Provide the (X, Y) coordinate of the cell's center where the given text is located.  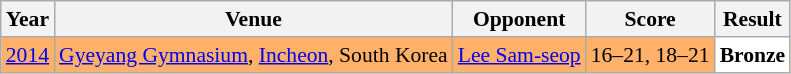
Lee Sam-seop (520, 55)
2014 (28, 55)
Bronze (753, 55)
Gyeyang Gymnasium, Incheon, South Korea (254, 55)
Score (650, 19)
Year (28, 19)
Opponent (520, 19)
Venue (254, 19)
Result (753, 19)
16–21, 18–21 (650, 55)
